For the text-containing cell, return its midpoint in (x, y) coordinate format. 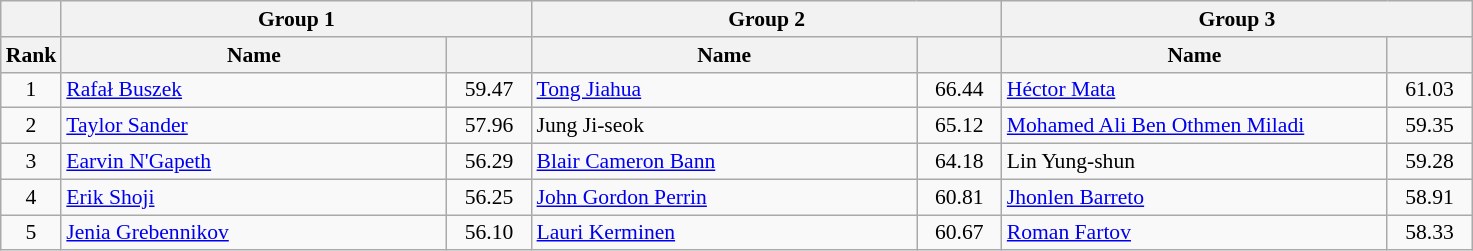
Lauri Kerminen (724, 233)
4 (32, 197)
58.33 (1430, 233)
1 (32, 90)
66.44 (960, 90)
5 (32, 233)
60.81 (960, 197)
John Gordon Perrin (724, 197)
Group 1 (296, 19)
Roman Fartov (1194, 233)
59.35 (1430, 126)
58.91 (1430, 197)
Héctor Mata (1194, 90)
59.47 (488, 90)
61.03 (1430, 90)
Jhonlen Barreto (1194, 197)
Earvin N'Gapeth (254, 162)
57.96 (488, 126)
Tong Jiahua (724, 90)
Rafał Buszek (254, 90)
60.67 (960, 233)
3 (32, 162)
64.18 (960, 162)
Lin Yung-shun (1194, 162)
Rank (32, 55)
Group 3 (1237, 19)
Blair Cameron Bann (724, 162)
65.12 (960, 126)
Group 2 (767, 19)
56.29 (488, 162)
59.28 (1430, 162)
Taylor Sander (254, 126)
Mohamed Ali Ben Othmen Miladi (1194, 126)
Erik Shoji (254, 197)
56.25 (488, 197)
2 (32, 126)
Jenia Grebennikov (254, 233)
56.10 (488, 233)
Jung Ji-seok (724, 126)
